Provide the (x, y) coordinate of the cell's center where the given text is located.  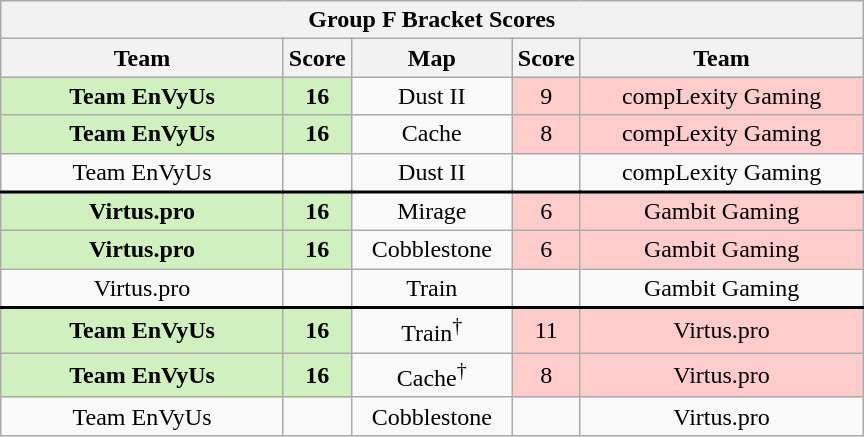
Mirage (432, 212)
9 (546, 96)
Train (432, 288)
Cache (432, 134)
11 (546, 330)
Map (432, 58)
Cache† (432, 376)
Train† (432, 330)
Group F Bracket Scores (432, 20)
